Return the (X, Y) coordinate for the center point of the cell that contains the specified text.  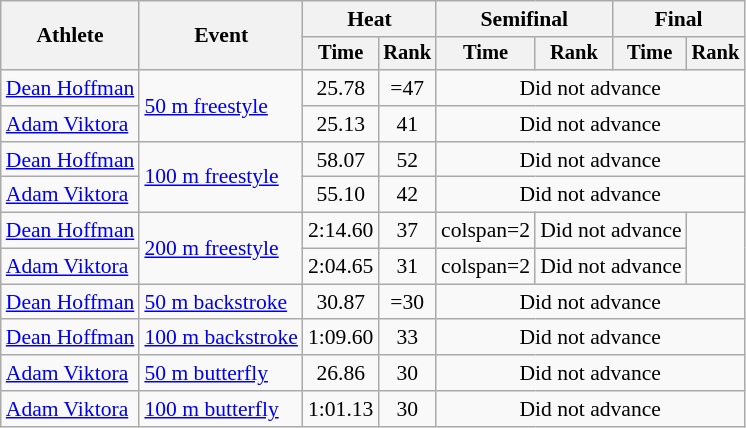
Event (221, 36)
Athlete (70, 36)
31 (407, 267)
2:04.65 (340, 267)
37 (407, 231)
25.78 (340, 88)
50 m butterfly (221, 373)
52 (407, 160)
50 m freestyle (221, 106)
25.13 (340, 124)
42 (407, 195)
2:14.60 (340, 231)
55.10 (340, 195)
58.07 (340, 160)
100 m butterfly (221, 409)
200 m freestyle (221, 248)
1:09.60 (340, 338)
Heat (370, 19)
=47 (407, 88)
33 (407, 338)
Final (679, 19)
Semifinal (524, 19)
1:01.13 (340, 409)
=30 (407, 302)
26.86 (340, 373)
30.87 (340, 302)
100 m freestyle (221, 178)
50 m backstroke (221, 302)
100 m backstroke (221, 338)
41 (407, 124)
